Find where the given text appears and provide that cell's center as [X, Y] coordinate. 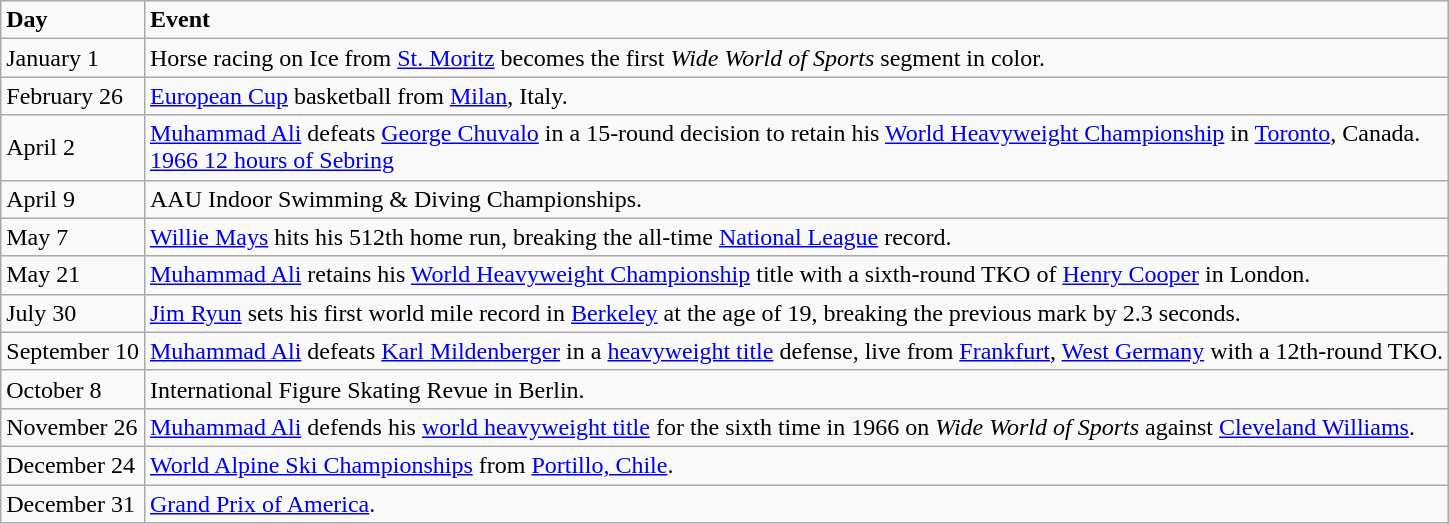
Horse racing on Ice from St. Moritz becomes the first Wide World of Sports segment in color. [796, 58]
May 21 [73, 275]
December 31 [73, 503]
World Alpine Ski Championships from Portillo, Chile. [796, 465]
Muhammad Ali defeats George Chuvalo in a 15-round decision to retain his World Heavyweight Championship in Toronto, Canada. 1966 12 hours of Sebring [796, 148]
November 26 [73, 427]
April 9 [73, 199]
February 26 [73, 96]
Jim Ryun sets his first world mile record in Berkeley at the age of 19, breaking the previous mark by 2.3 seconds. [796, 313]
Event [796, 20]
Day [73, 20]
Muhammad Ali defeats Karl Mildenberger in a heavyweight title defense, live from Frankfurt, West Germany with a 12th-round TKO. [796, 351]
European Cup basketball from Milan, Italy. [796, 96]
Muhammad Ali retains his World Heavyweight Championship title with a sixth-round TKO of Henry Cooper in London. [796, 275]
Muhammad Ali defends his world heavyweight title for the sixth time in 1966 on Wide World of Sports against Cleveland Williams. [796, 427]
October 8 [73, 389]
International Figure Skating Revue in Berlin. [796, 389]
January 1 [73, 58]
Grand Prix of America. [796, 503]
September 10 [73, 351]
May 7 [73, 237]
AAU Indoor Swimming & Diving Championships. [796, 199]
December 24 [73, 465]
Willie Mays hits his 512th home run, breaking the all-time National League record. [796, 237]
April 2 [73, 148]
July 30 [73, 313]
